Return the [x, y] coordinate for the center point of the cell that contains the specified text.  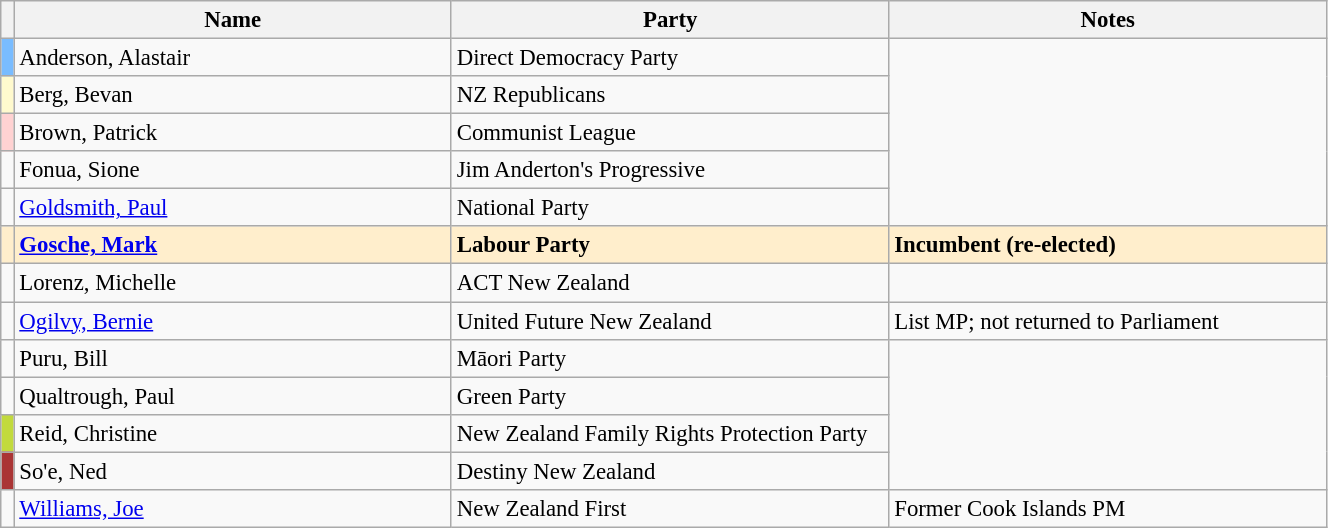
Communist League [670, 133]
New Zealand First [670, 509]
NZ Republicans [670, 95]
Labour Party [670, 245]
List MP; not returned to Parliament [1108, 321]
Brown, Patrick [232, 133]
Anderson, Alastair [232, 58]
Berg, Bevan [232, 95]
Direct Democracy Party [670, 58]
Former Cook Islands PM [1108, 509]
Name [232, 20]
National Party [670, 208]
Lorenz, Michelle [232, 283]
Green Party [670, 396]
United Future New Zealand [670, 321]
Jim Anderton's Progressive [670, 170]
Ogilvy, Bernie [232, 321]
Gosche, Mark [232, 245]
Māori Party [670, 358]
Reid, Christine [232, 433]
Puru, Bill [232, 358]
Party [670, 20]
Qualtrough, Paul [232, 396]
Goldsmith, Paul [232, 208]
Incumbent (re-elected) [1108, 245]
Destiny New Zealand [670, 471]
So'e, Ned [232, 471]
Williams, Joe [232, 509]
Notes [1108, 20]
ACT New Zealand [670, 283]
Fonua, Sione [232, 170]
New Zealand Family Rights Protection Party [670, 433]
